Scan for the cell matching the given text and deliver its (X, Y) coordinate at center. 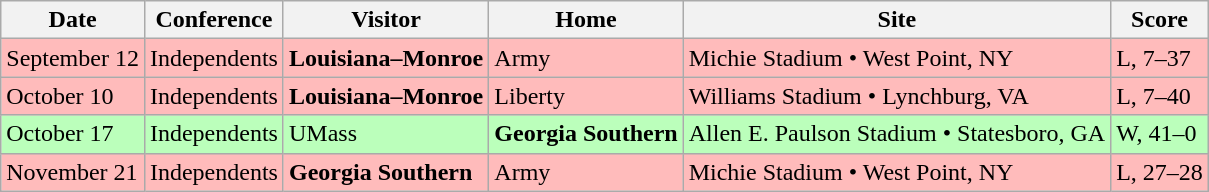
L, 27–28 (1160, 172)
Date (73, 20)
L, 7–37 (1160, 58)
Score (1160, 20)
October 17 (73, 134)
W, 41–0 (1160, 134)
October 10 (73, 96)
November 21 (73, 172)
Allen E. Paulson Stadium • Statesboro, GA (896, 134)
Liberty (586, 96)
Conference (214, 20)
Site (896, 20)
L, 7–40 (1160, 96)
Visitor (386, 20)
Williams Stadium • Lynchburg, VA (896, 96)
September 12 (73, 58)
UMass (386, 134)
Home (586, 20)
